Find where the given text appears and provide that cell's center as (x, y) coordinate. 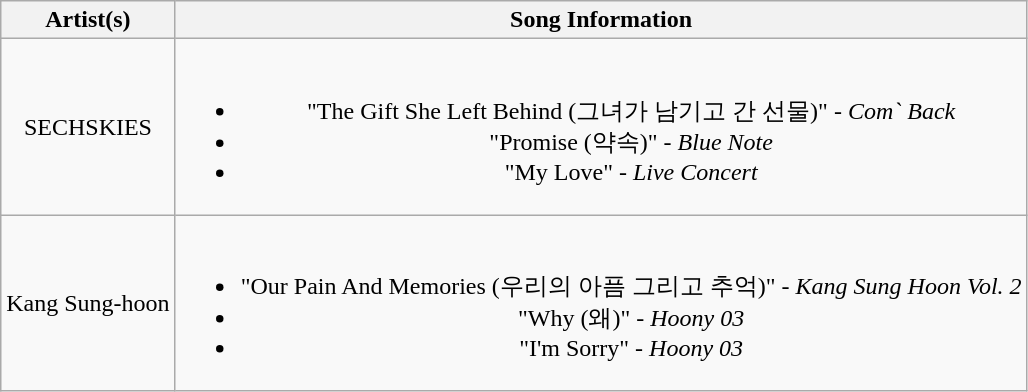
Song Information (601, 20)
SECHSKIES (88, 127)
Kang Sung-hoon (88, 303)
"Our Pain And Memories (우리의 아픔 그리고 추억)" - Kang Sung Hoon Vol. 2"Why (왜)" - Hoony 03"I'm Sorry" - Hoony 03 (601, 303)
Artist(s) (88, 20)
"The Gift She Left Behind (그녀가 남기고 간 선물)" - Com` Back"Promise (약속)" - Blue Note"My Love" - Live Concert (601, 127)
